For the text-containing cell, return its midpoint in (X, Y) coordinate format. 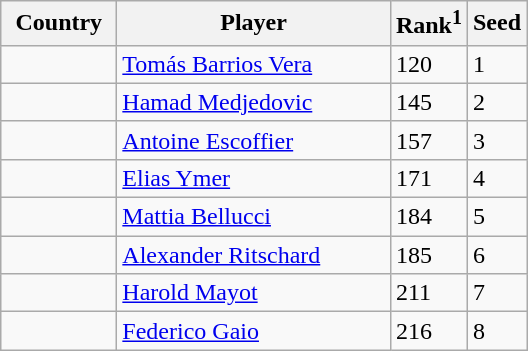
216 (428, 331)
211 (428, 293)
Tomás Barrios Vera (254, 64)
185 (428, 255)
Harold Mayot (254, 293)
6 (496, 255)
Alexander Ritschard (254, 255)
Federico Gaio (254, 331)
Seed (496, 24)
Player (254, 24)
3 (496, 140)
120 (428, 64)
171 (428, 178)
157 (428, 140)
8 (496, 331)
Country (59, 24)
1 (496, 64)
7 (496, 293)
2 (496, 102)
Mattia Bellucci (254, 217)
Rank1 (428, 24)
Antoine Escoffier (254, 140)
Hamad Medjedovic (254, 102)
145 (428, 102)
4 (496, 178)
5 (496, 217)
184 (428, 217)
Elias Ymer (254, 178)
